Return [X, Y] of the center of cell containing provided text 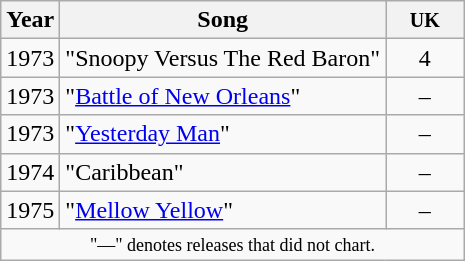
1975 [30, 210]
"—" denotes releases that did not chart. [232, 244]
UK [426, 20]
Song [223, 20]
1974 [30, 172]
"Battle of New Orleans" [223, 96]
Year [30, 20]
"Caribbean" [223, 172]
"Snoopy Versus The Red Baron" [223, 58]
4 [426, 58]
"Mellow Yellow" [223, 210]
"Yesterday Man" [223, 134]
